Pinpoint the cell where the given text exists, returning its [X, Y] midpoint coordinate. 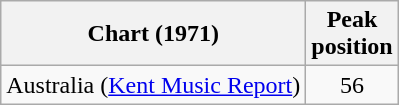
Chart (1971) [154, 34]
Australia (Kent Music Report) [154, 85]
56 [352, 85]
Peakposition [352, 34]
